Provide the (X, Y) coordinate of the cell's center where the given text is located.  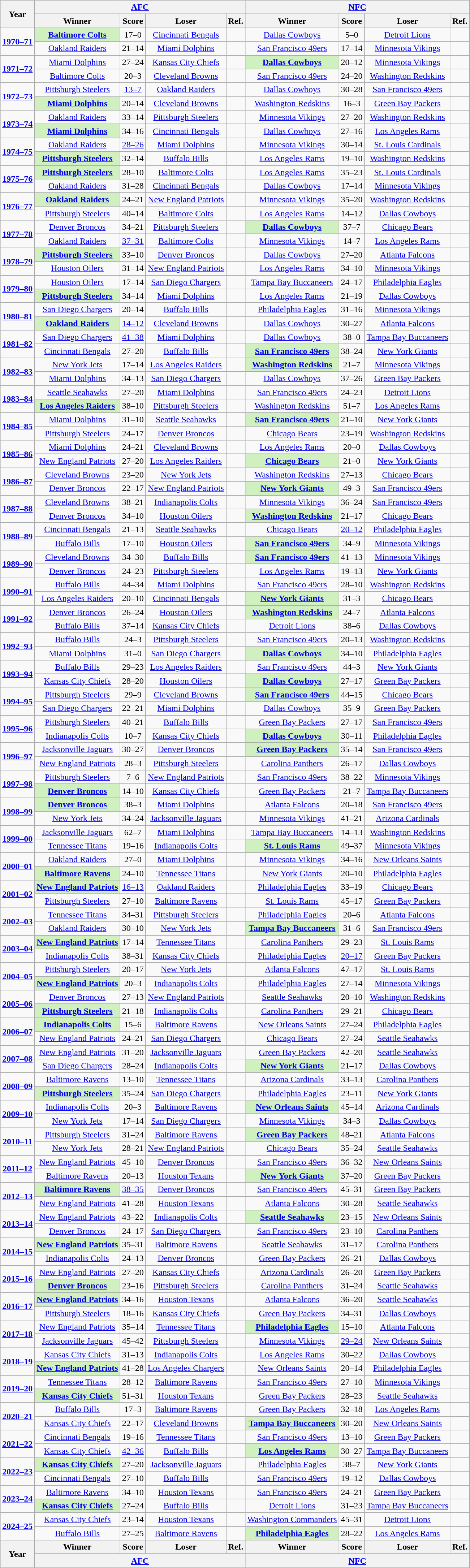
1990–91 (17, 591)
45–10 (133, 1162)
33–14 (133, 117)
1992–93 (17, 647)
43–22 (133, 1217)
15–6 (133, 1024)
27–16 (352, 131)
17–0 (133, 35)
36–24 (352, 502)
21–14 (133, 48)
38–24 (352, 351)
14–7 (352, 241)
31–0 (133, 653)
37–20 (352, 1176)
1998–99 (17, 811)
2011–12 (17, 1169)
21–19 (352, 296)
35–20 (352, 200)
2024–25 (17, 1526)
31–6 (352, 928)
1986–87 (17, 481)
1974–75 (17, 151)
1978–79 (17, 262)
44–3 (352, 667)
38–7 (352, 1464)
2021–22 (17, 1444)
16–13 (133, 887)
36–20 (352, 1300)
2007–08 (17, 1059)
38–6 (352, 626)
1987–88 (17, 509)
2006–07 (17, 1031)
31–28 (133, 186)
24–10 (133, 873)
40–21 (133, 722)
41–38 (133, 337)
1979–80 (17, 289)
1989–90 (17, 564)
49–37 (352, 846)
2018–19 (17, 1361)
23–11 (352, 1093)
1991–92 (17, 619)
34–14 (133, 296)
2022–23 (17, 1471)
14–13 (352, 832)
51–7 (352, 406)
2003–04 (17, 949)
29–9 (133, 695)
26–21 (352, 1258)
16–3 (352, 103)
31–13 (133, 1355)
28–21 (133, 1148)
44–15 (352, 695)
38–22 (352, 777)
27–25 (133, 1533)
38–35 (133, 1189)
2000–01 (17, 867)
1984–85 (17, 427)
24–13 (133, 1258)
37–31 (133, 241)
33–19 (352, 887)
38–0 (352, 337)
13–7 (133, 90)
1976–77 (17, 207)
20–0 (352, 447)
1975–76 (17, 179)
1996–97 (17, 756)
30–11 (352, 736)
7–6 (133, 777)
1980–81 (17, 316)
34–13 (133, 378)
37–14 (133, 626)
2012–13 (17, 1196)
27–14 (352, 983)
2023–24 (17, 1499)
29–21 (352, 1011)
2002–03 (17, 921)
19–10 (352, 158)
2019–20 (17, 1389)
1972–73 (17, 96)
31–20 (133, 1052)
19–13 (352, 571)
45–17 (352, 901)
23–10 (352, 1231)
24–7 (352, 612)
35–23 (352, 172)
37–26 (352, 378)
2015–16 (17, 1279)
42–20 (352, 1052)
1977–78 (17, 234)
24–3 (133, 640)
1973–74 (17, 124)
Los Angeles Chargers (186, 1368)
31–23 (352, 1506)
33–13 (352, 1080)
17–3 (133, 1409)
28–12 (133, 1382)
2013–14 (17, 1224)
31–17 (352, 1244)
41–13 (352, 557)
2004–05 (17, 976)
41–21 (352, 818)
38–10 (133, 406)
17–10 (133, 543)
23–19 (352, 433)
1999–00 (17, 839)
1994–95 (17, 701)
1970–71 (17, 42)
34–24 (133, 818)
28–26 (133, 144)
19–12 (352, 1478)
34–21 (133, 227)
21–13 (133, 530)
37–7 (352, 227)
2016–17 (17, 1306)
23–16 (133, 1286)
31–16 (352, 310)
34–30 (133, 557)
14–10 (133, 791)
1981–82 (17, 344)
28–20 (133, 681)
62–7 (133, 832)
18–16 (133, 1313)
35–9 (352, 708)
1982–83 (17, 371)
34–9 (352, 543)
34–3 (352, 1121)
45–42 (133, 1341)
1997–98 (17, 784)
2017–18 (17, 1334)
2009–10 (17, 1114)
1971–72 (17, 69)
49–3 (352, 488)
1985–86 (17, 454)
21–10 (352, 420)
29–24 (352, 1341)
30–20 (352, 1423)
31–10 (133, 420)
2020–21 (17, 1416)
21–18 (133, 1011)
26–20 (352, 1272)
44–34 (133, 584)
40–14 (133, 213)
32–18 (352, 1409)
10–7 (133, 736)
23–20 (133, 475)
2014–15 (17, 1251)
23–14 (133, 1520)
2008–09 (17, 1087)
27–0 (133, 860)
28–23 (352, 1396)
42–36 (133, 1451)
30–10 (133, 928)
30–14 (352, 144)
26–24 (133, 612)
20–6 (352, 915)
45–14 (352, 1107)
33–10 (133, 255)
31–14 (133, 268)
Washington Commanders (292, 1520)
31–3 (352, 598)
26–17 (352, 763)
24–20 (352, 76)
20–18 (352, 804)
47–17 (352, 969)
30–22 (352, 1355)
1993–94 (17, 674)
2005–06 (17, 1004)
28–22 (352, 1533)
2001–02 (17, 894)
15–10 (352, 1327)
38–31 (133, 956)
23–15 (352, 1217)
38–21 (133, 502)
28–3 (133, 763)
1995–96 (17, 729)
21–0 (352, 461)
28–24 (133, 1066)
1983–84 (17, 399)
38–3 (133, 804)
32–14 (133, 158)
48–21 (352, 1135)
5–0 (352, 35)
36–32 (352, 1162)
1988–89 (17, 536)
35–31 (133, 1244)
2010–11 (17, 1141)
22–21 (133, 708)
51–31 (133, 1396)
